Pinpoint the cell where the given text exists, returning its [x, y] midpoint coordinate. 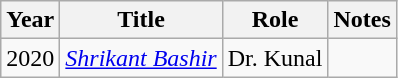
Notes [362, 20]
Year [30, 20]
Dr. Kunal [275, 58]
Title [141, 20]
2020 [30, 58]
Shrikant Bashir [141, 58]
Role [275, 20]
